Extract the (X, Y) coordinate from the center of the cell holding the provided text.  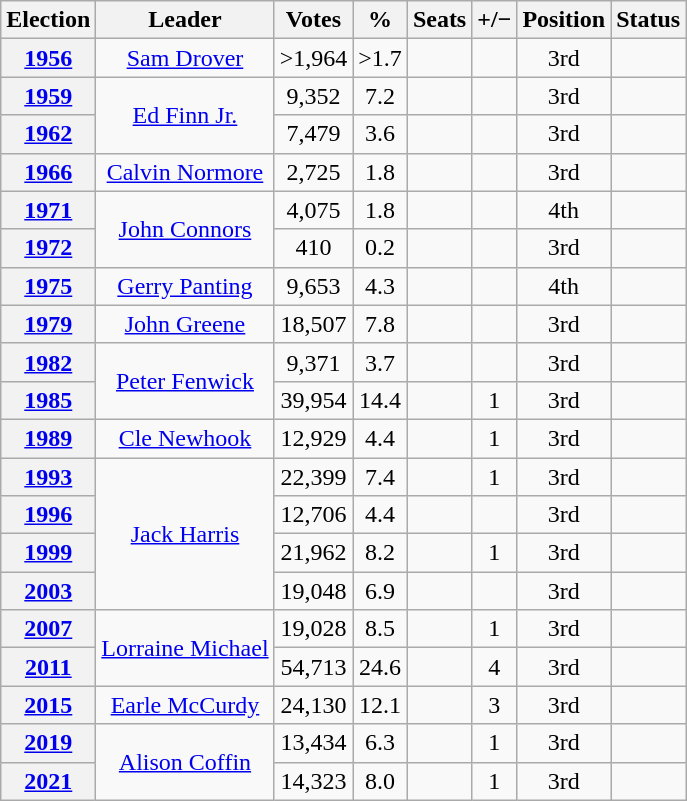
7,479 (314, 134)
1975 (48, 286)
14,323 (314, 781)
1962 (48, 134)
Position (564, 20)
2015 (48, 705)
1982 (48, 362)
Earle McCurdy (185, 705)
2019 (48, 743)
Votes (314, 20)
7.2 (380, 96)
9,371 (314, 362)
Seats (439, 20)
4 (494, 667)
>1.7 (380, 58)
19,028 (314, 629)
8.2 (380, 553)
14.4 (380, 400)
18,507 (314, 324)
Jack Harris (185, 534)
12,929 (314, 438)
9,653 (314, 286)
Status (648, 20)
2,725 (314, 172)
19,048 (314, 591)
4.3 (380, 286)
Leader (185, 20)
1959 (48, 96)
1996 (48, 515)
3.6 (380, 134)
Calvin Normore (185, 172)
3 (494, 705)
1985 (48, 400)
24,130 (314, 705)
1999 (48, 553)
22,399 (314, 477)
1972 (48, 248)
13,434 (314, 743)
2007 (48, 629)
3.7 (380, 362)
54,713 (314, 667)
Cle Newhook (185, 438)
1979 (48, 324)
2003 (48, 591)
7.4 (380, 477)
Ed Finn Jr. (185, 115)
Lorraine Michael (185, 648)
2011 (48, 667)
Peter Fenwick (185, 381)
Gerry Panting (185, 286)
1956 (48, 58)
6.9 (380, 591)
9,352 (314, 96)
1971 (48, 210)
Alison Coffin (185, 762)
Election (48, 20)
24.6 (380, 667)
12.1 (380, 705)
1989 (48, 438)
% (380, 20)
Sam Drover (185, 58)
12,706 (314, 515)
2021 (48, 781)
John Greene (185, 324)
1966 (48, 172)
39,954 (314, 400)
+/− (494, 20)
410 (314, 248)
John Connors (185, 229)
1993 (48, 477)
0.2 (380, 248)
8.5 (380, 629)
>1,964 (314, 58)
21,962 (314, 553)
8.0 (380, 781)
6.3 (380, 743)
7.8 (380, 324)
4,075 (314, 210)
